From the cell containing the given text, extract its center point as (X, Y) coordinate. 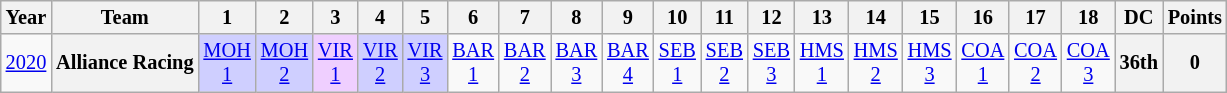
0 (1195, 63)
Team (124, 17)
17 (1036, 17)
BAR4 (628, 63)
SEB1 (678, 63)
6 (473, 17)
2020 (26, 63)
HMS3 (930, 63)
36th (1139, 63)
HMS1 (822, 63)
7 (525, 17)
9 (628, 17)
COA2 (1036, 63)
Year (26, 17)
16 (982, 17)
11 (724, 17)
HMS2 (876, 63)
VIR2 (380, 63)
1 (226, 17)
SEB2 (724, 63)
DC (1139, 17)
SEB3 (772, 63)
MOH1 (226, 63)
Points (1195, 17)
4 (380, 17)
COA3 (1088, 63)
BAR3 (577, 63)
VIR3 (426, 63)
BAR1 (473, 63)
18 (1088, 17)
13 (822, 17)
COA1 (982, 63)
BAR2 (525, 63)
2 (284, 17)
3 (336, 17)
Alliance Racing (124, 63)
12 (772, 17)
5 (426, 17)
MOH2 (284, 63)
15 (930, 17)
14 (876, 17)
8 (577, 17)
VIR1 (336, 63)
10 (678, 17)
